Extract the (x, y) coordinate from the center of the cell holding the provided text.  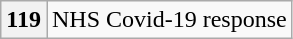
NHS Covid-19 response (169, 20)
119 (24, 20)
